Capture the cell that displays the provided text and extract its [x, y] central coordinate. 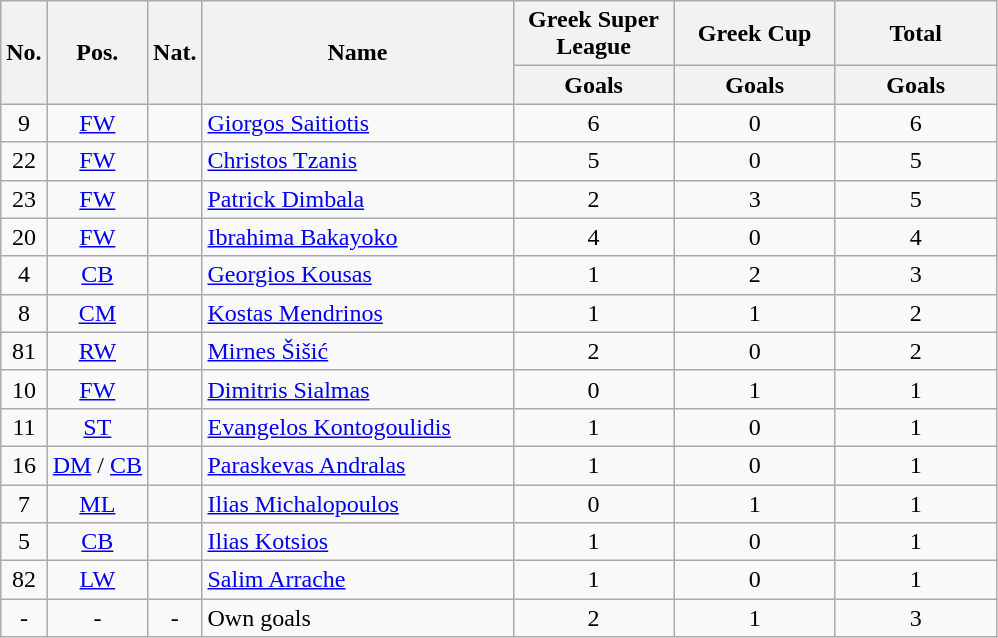
No. [24, 52]
Giorgos Saitiotis [358, 123]
9 [24, 123]
Ilias Michalopoulos [358, 503]
Paraskevas Andralas [358, 465]
ST [97, 427]
Kostas Mendrinos [358, 313]
ML [97, 503]
10 [24, 389]
Salim Arrache [358, 580]
22 [24, 161]
Nat. [175, 52]
Evangelos Kontogoulidis [358, 427]
23 [24, 199]
Dimitris Sialmas [358, 389]
LW [97, 580]
Patrick Dimbala [358, 199]
Mirnes Šišić [358, 351]
Pos. [97, 52]
Greek Super League [594, 34]
DM / CB [97, 465]
Georgios Kousas [358, 275]
81 [24, 351]
Total [916, 34]
RW [97, 351]
Own goals [358, 618]
20 [24, 237]
82 [24, 580]
Name [358, 52]
Greek Cup [754, 34]
8 [24, 313]
Ilias Kotsios [358, 542]
CM [97, 313]
11 [24, 427]
16 [24, 465]
Christos Tzanis [358, 161]
7 [24, 503]
Ibrahima Bakayoko [358, 237]
